Scan for the cell matching the given text and deliver its (x, y) coordinate at center. 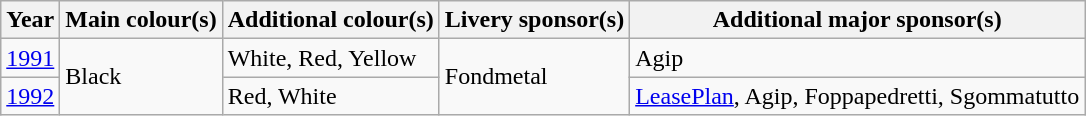
Year (30, 20)
1991 (30, 58)
Red, White (330, 96)
Additional major sponsor(s) (858, 20)
Additional colour(s) (330, 20)
Black (141, 77)
Agip (858, 58)
White, Red, Yellow (330, 58)
Main colour(s) (141, 20)
LeasePlan, Agip, Foppapedretti, Sgommatutto (858, 96)
Livery sponsor(s) (534, 20)
Fondmetal (534, 77)
1992 (30, 96)
